Find where the given text appears and provide that cell's center as [X, Y] coordinate. 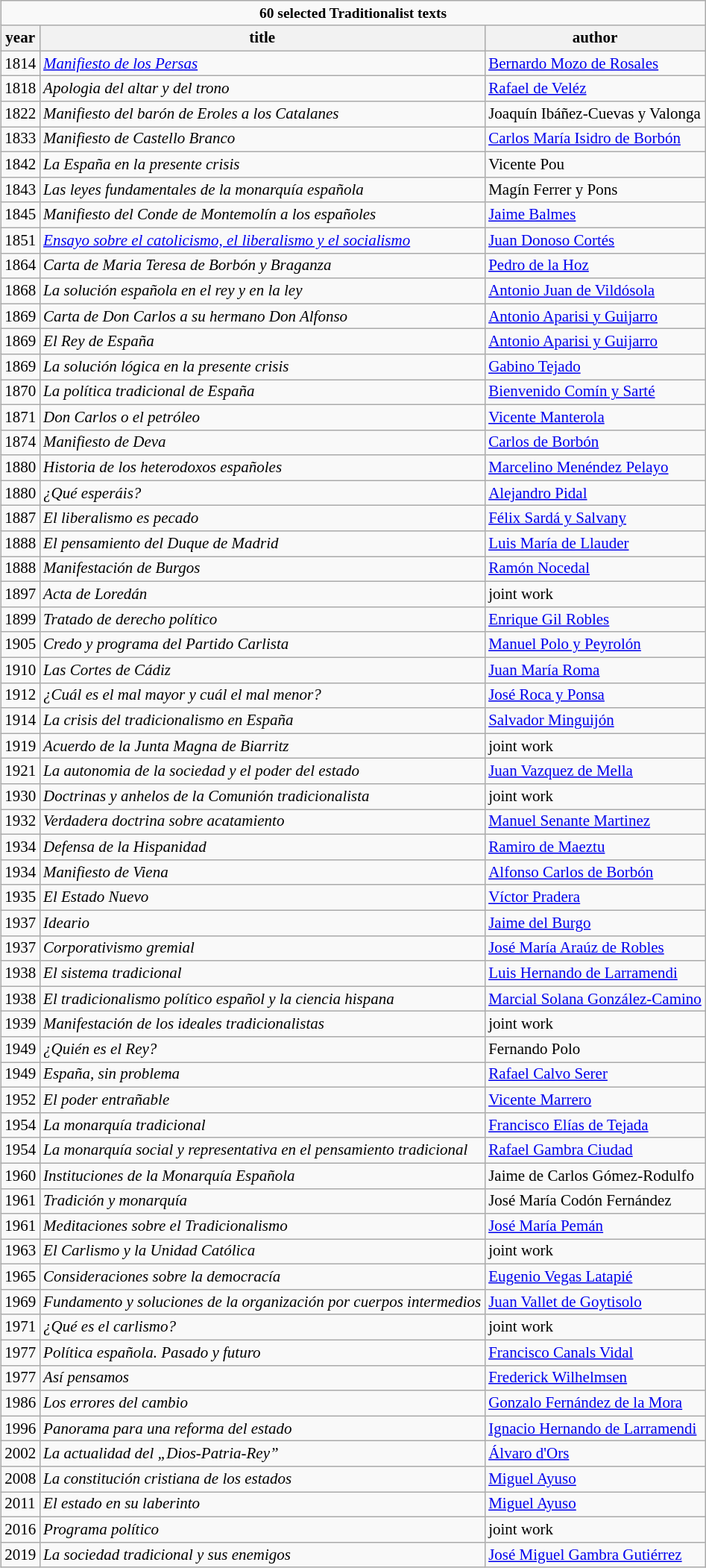
Marcelino Menéndez Pelayo [595, 468]
Alfonso Carlos de Borbón [595, 872]
1818 [20, 89]
José María Pemán [595, 1226]
El estado en su laberinto [262, 1505]
José Roca y Ponsa [595, 695]
El poder entrañable [262, 1100]
La solución española en el rey y en la ley [262, 291]
La solución lógica en la presente crisis [262, 367]
1960 [20, 1176]
José Miguel Gambra Gutiérrez [595, 1555]
Bienvenido Comín y Sarté [595, 392]
Acuerdo de la Junta Magna de Biarritz [262, 746]
1864 [20, 266]
La España en la presente crisis [262, 164]
1899 [20, 620]
Magín Ferrer y Pons [595, 189]
Corporativismo gremial [262, 948]
Carlos María Isidro de Borbón [595, 139]
Manifiesto del Conde de Montemolín a los españoles [262, 215]
¿Qué esperáis? [262, 493]
Historia de los heterodoxos españoles [262, 468]
Víctor Pradera [595, 897]
1845 [20, 215]
1996 [20, 1429]
Manuel Senante Martinez [595, 822]
Ensayo sobre el catolicismo, el liberalismo y el socialismo [262, 240]
España, sin problema [262, 1075]
1905 [20, 645]
Doctrinas y anhelos de la Comunión tradicionalista [262, 797]
1842 [20, 164]
Consideraciones sobre la democracía [262, 1277]
1939 [20, 1024]
1971 [20, 1327]
¿Cuál es el mal mayor y cuál el mal menor? [262, 695]
1870 [20, 392]
El Carlismo y la Unidad Católica [262, 1252]
1822 [20, 114]
2011 [20, 1505]
Luis Hernando de Larramendi [595, 973]
1887 [20, 518]
1851 [20, 240]
Vicente Manterola [595, 417]
1897 [20, 595]
2019 [20, 1555]
2002 [20, 1454]
Manuel Polo y Peyrolón [595, 645]
El Rey de España [262, 342]
1910 [20, 670]
1914 [20, 721]
Las Cortes de Cádiz [262, 670]
1969 [20, 1302]
Manifiesto de los Persas [262, 63]
1868 [20, 291]
Panorama para una reforma del estado [262, 1429]
Francisco Canals Vidal [595, 1352]
Vicente Pou [595, 164]
Instituciones de la Monarquía Española [262, 1176]
Frederick Wilhelmsen [595, 1378]
La monarquía tradicional [262, 1125]
1932 [20, 822]
Juan Vallet de Goytisolo [595, 1302]
Ramiro de Maeztu [595, 847]
Alejandro Pidal [595, 493]
¿Qué es el carlismo? [262, 1327]
Manifiesto de Deva [262, 442]
Fernando Polo [595, 1050]
Manifestación de los ideales tradicionalistas [262, 1024]
La constitución cristiana de los estados [262, 1479]
1952 [20, 1100]
Jaime del Burgo [595, 923]
60 selected Traditionalist texts [353, 13]
El Estado Nuevo [262, 897]
1874 [20, 442]
Los errores del cambio [262, 1403]
Ignacio Hernando de Larramendi [595, 1429]
Juan Donoso Cortés [595, 240]
Salvador Minguijón [595, 721]
Rafael de Veléz [595, 89]
Vicente Marrero [595, 1100]
Pedro de la Hoz [595, 266]
La actualidad del „Dios-Patria-Rey” [262, 1454]
Carta de Don Carlos a su hermano Don Alfonso [262, 316]
Manifiesto del barón de Eroles a los Catalanes [262, 114]
1814 [20, 63]
Tratado de derecho político [262, 620]
1930 [20, 797]
Juan María Roma [595, 670]
El tradicionalismo político español y la ciencia hispana [262, 999]
Gonzalo Fernández de la Mora [595, 1403]
1919 [20, 746]
1843 [20, 189]
Manifiesto de Viena [262, 872]
La política tradicional de España [262, 392]
La crisis del tradicionalismo en España [262, 721]
1912 [20, 695]
El sistema tradicional [262, 973]
Jaime Balmes [595, 215]
1871 [20, 417]
Joaquín Ibáñez-Cuevas y Valonga [595, 114]
1833 [20, 139]
2008 [20, 1479]
Defensa de la Hispanidad [262, 847]
Jaime de Carlos Gómez-Rodulfo [595, 1176]
¿Quién es el Rey? [262, 1050]
Antonio Juan de Vildósola [595, 291]
Carta de Maria Teresa de Borbón y Braganza [262, 266]
Ramón Nocedal [595, 569]
Tradición y monarquía [262, 1201]
Verdadera doctrina sobre acatamiento [262, 822]
title [262, 38]
year [20, 38]
Así pensamos [262, 1378]
Política española. Pasado y futuro [262, 1352]
Luis María de Llauder [595, 544]
Credo y programa del Partido Carlista [262, 645]
author [595, 38]
Programa político [262, 1530]
La monarquía social y representativa en el pensamiento tradicional [262, 1150]
Las leyes fundamentales de la monarquía española [262, 189]
Enrique Gil Robles [595, 620]
1921 [20, 771]
Rafael Gambra Ciudad [595, 1150]
Apologia del altar y del trono [262, 89]
Acta de Loredán [262, 595]
Ideario [262, 923]
Eugenio Vegas Latapié [595, 1277]
Carlos de Borbón [595, 442]
Francisco Elías de Tejada [595, 1125]
El liberalismo es pecado [262, 518]
Álvaro d'Ors [595, 1454]
Félix Sardá y Salvany [595, 518]
La autonomia de la sociedad y el poder del estado [262, 771]
Gabino Tejado [595, 367]
El pensamiento del Duque de Madrid [262, 544]
1965 [20, 1277]
Juan Vazquez de Mella [595, 771]
2016 [20, 1530]
1935 [20, 897]
Don Carlos o el petróleo [262, 417]
Marcial Solana González-Camino [595, 999]
Fundamento y soluciones de la organización por cuerpos intermedios [262, 1302]
1963 [20, 1252]
Bernardo Mozo de Rosales [595, 63]
José María Codón Fernández [595, 1201]
1986 [20, 1403]
Rafael Calvo Serer [595, 1075]
José María Araúz de Robles [595, 948]
Meditaciones sobre el Tradicionalismo [262, 1226]
La sociedad tradicional y sus enemigos [262, 1555]
Manifiesto de Castello Branco [262, 139]
Manifestación de Burgos [262, 569]
